Return [x, y] of the center of cell containing provided text 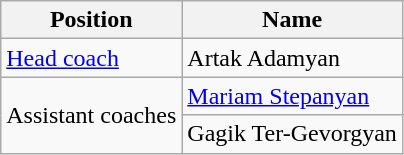
Artak Adamyan [292, 58]
Head coach [92, 58]
Mariam Stepanyan [292, 96]
Position [92, 20]
Gagik Ter-Gevorgyan [292, 134]
Assistant coaches [92, 115]
Name [292, 20]
